Scan for the cell matching the given text and deliver its [x, y] coordinate at center. 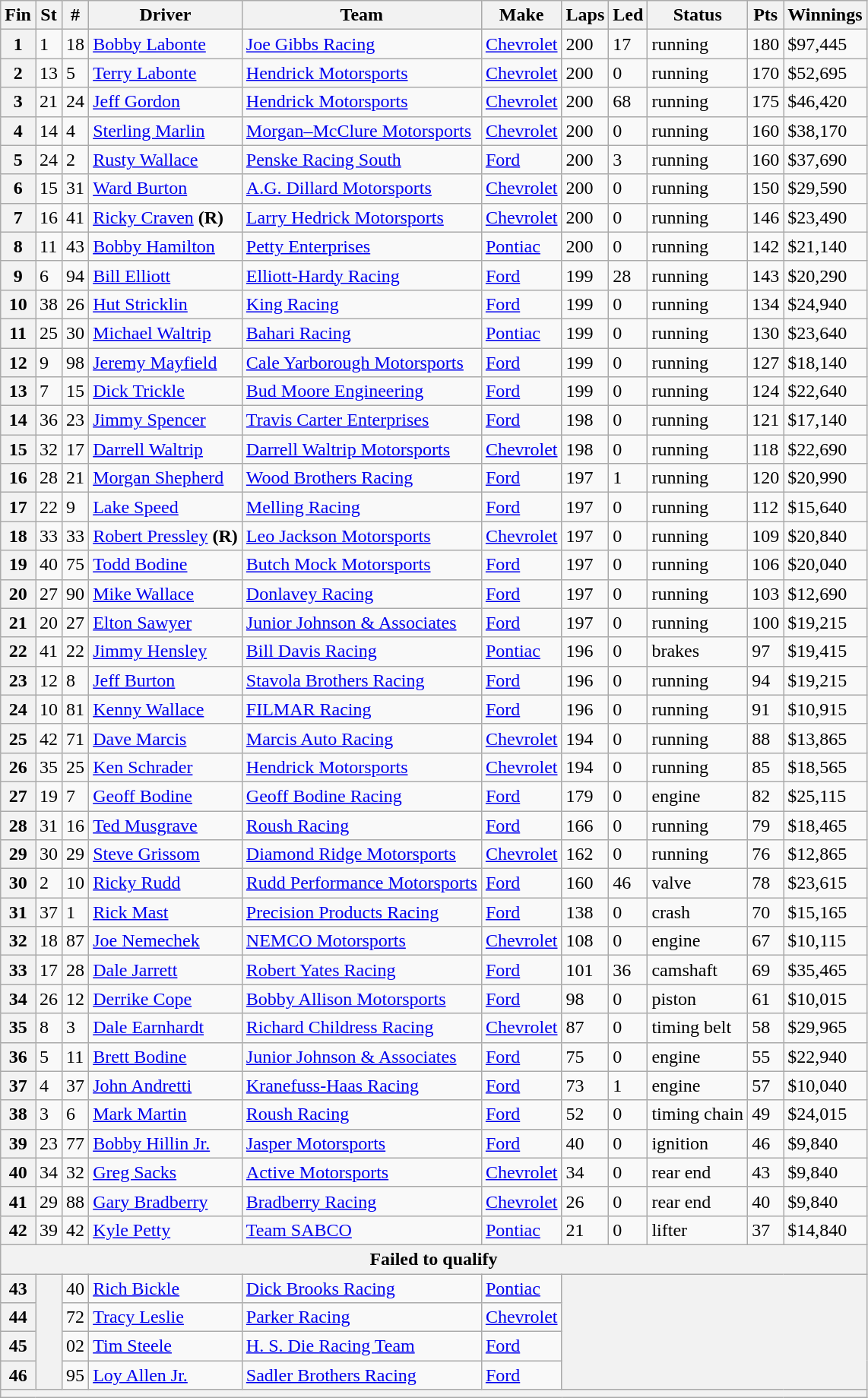
Petty Enterprises [362, 246]
97 [766, 651]
90 [76, 594]
Rich Bickle [166, 1289]
Dick Trickle [166, 392]
$18,565 [825, 767]
St [49, 15]
Status [698, 15]
146 [766, 217]
179 [585, 796]
$10,040 [825, 1086]
52 [585, 1114]
$10,115 [825, 941]
57 [766, 1086]
$19,415 [825, 651]
Bradberry Racing [362, 1201]
$23,615 [825, 883]
$20,290 [825, 275]
Ken Schrader [166, 767]
130 [766, 333]
Geoff Bodine [166, 796]
Team SABCO [362, 1230]
Pts [766, 15]
Bahari Racing [362, 333]
Driver [166, 15]
$46,420 [825, 102]
124 [766, 392]
Stavola Brothers Racing [362, 680]
NEMCO Motorsports [362, 941]
44 [18, 1317]
Bud Moore Engineering [362, 392]
Mark Martin [166, 1114]
134 [766, 304]
Larry Hedrick Motorsports [362, 217]
45 [18, 1346]
Jimmy Spencer [166, 420]
71 [76, 738]
68 [628, 102]
Wood Brothers Racing [362, 478]
Bobby Hillin Jr. [166, 1143]
78 [766, 883]
Laps [585, 15]
127 [766, 363]
$23,490 [825, 217]
108 [585, 941]
$20,840 [825, 536]
138 [585, 912]
Bill Elliott [166, 275]
82 [766, 796]
Bobby Hamilton [166, 246]
Dale Jarrett [166, 970]
77 [76, 1143]
Led [628, 15]
Leo Jackson Motorsports [362, 536]
79 [766, 825]
Robert Yates Racing [362, 970]
101 [585, 970]
58 [766, 1028]
143 [766, 275]
Rudd Performance Motorsports [362, 883]
$23,640 [825, 333]
Morgan Shepherd [166, 478]
Jimmy Hensley [166, 651]
Dave Marcis [166, 738]
$15,165 [825, 912]
Bill Davis Racing [362, 651]
73 [585, 1086]
02 [76, 1346]
Hut Stricklin [166, 304]
Lake Speed [166, 507]
Darrell Waltrip [166, 449]
Robert Pressley (R) [166, 536]
Darrell Waltrip Motorsports [362, 449]
91 [766, 709]
timing chain [698, 1114]
$38,170 [825, 131]
John Andretti [166, 1086]
118 [766, 449]
$22,690 [825, 449]
142 [766, 246]
A.G. Dillard Motorsports [362, 189]
Active Motorsports [362, 1172]
Tim Steele [166, 1346]
Rusty Wallace [166, 160]
$29,965 [825, 1028]
109 [766, 536]
Melling Racing [362, 507]
crash [698, 912]
150 [766, 189]
H. S. Die Racing Team [362, 1346]
Bobby Labonte [166, 44]
FILMAR Racing [362, 709]
76 [766, 854]
Ward Burton [166, 189]
Penske Racing South [362, 160]
$22,640 [825, 392]
Jasper Motorsports [362, 1143]
Tracy Leslie [166, 1317]
72 [76, 1317]
Dale Earnhardt [166, 1028]
Derrike Cope [166, 999]
$24,940 [825, 304]
Kenny Wallace [166, 709]
$18,140 [825, 363]
120 [766, 478]
camshaft [698, 970]
Dick Brooks Racing [362, 1289]
49 [766, 1114]
$18,465 [825, 825]
Kyle Petty [166, 1230]
$14,840 [825, 1230]
piston [698, 999]
Joe Gibbs Racing [362, 44]
Morgan–McClure Motorsports [362, 131]
Todd Bodine [166, 565]
timing belt [698, 1028]
ignition [698, 1143]
brakes [698, 651]
100 [766, 623]
King Racing [362, 304]
$25,115 [825, 796]
Sterling Marlin [166, 131]
Michael Waltrip [166, 333]
162 [585, 854]
Jeff Gordon [166, 102]
106 [766, 565]
Steve Grissom [166, 854]
$97,445 [825, 44]
$10,915 [825, 709]
valve [698, 883]
$22,940 [825, 1057]
180 [766, 44]
Ricky Craven (R) [166, 217]
Marcis Auto Racing [362, 738]
175 [766, 102]
$12,690 [825, 594]
121 [766, 420]
69 [766, 970]
Terry Labonte [166, 73]
Team [362, 15]
$20,990 [825, 478]
Kranefuss-Haas Racing [362, 1086]
$37,690 [825, 160]
166 [585, 825]
Geoff Bodine Racing [362, 796]
170 [766, 73]
$24,015 [825, 1114]
$13,865 [825, 738]
Mike Wallace [166, 594]
Elliott-Hardy Racing [362, 275]
Make [521, 15]
Travis Carter Enterprises [362, 420]
Greg Sacks [166, 1172]
Jeff Burton [166, 680]
Failed to qualify [433, 1259]
Bobby Allison Motorsports [362, 999]
Donlavey Racing [362, 594]
55 [766, 1057]
Fin [18, 15]
# [76, 15]
Brett Bodine [166, 1057]
$12,865 [825, 854]
$35,465 [825, 970]
103 [766, 594]
Richard Childress Racing [362, 1028]
$10,015 [825, 999]
81 [76, 709]
Butch Mock Motorsports [362, 565]
Ted Musgrave [166, 825]
$52,695 [825, 73]
Winnings [825, 15]
Diamond Ridge Motorsports [362, 854]
Precision Products Racing [362, 912]
lifter [698, 1230]
Cale Yarborough Motorsports [362, 363]
$21,140 [825, 246]
112 [766, 507]
$15,640 [825, 507]
$29,590 [825, 189]
Joe Nemechek [166, 941]
61 [766, 999]
Gary Bradberry [166, 1201]
Ricky Rudd [166, 883]
95 [76, 1375]
Rick Mast [166, 912]
Elton Sawyer [166, 623]
Parker Racing [362, 1317]
$17,140 [825, 420]
Sadler Brothers Racing [362, 1375]
70 [766, 912]
Loy Allen Jr. [166, 1375]
85 [766, 767]
$20,040 [825, 565]
67 [766, 941]
Jeremy Mayfield [166, 363]
